Detect which cell encompasses the target text, then output its [X, Y] center coordinate. 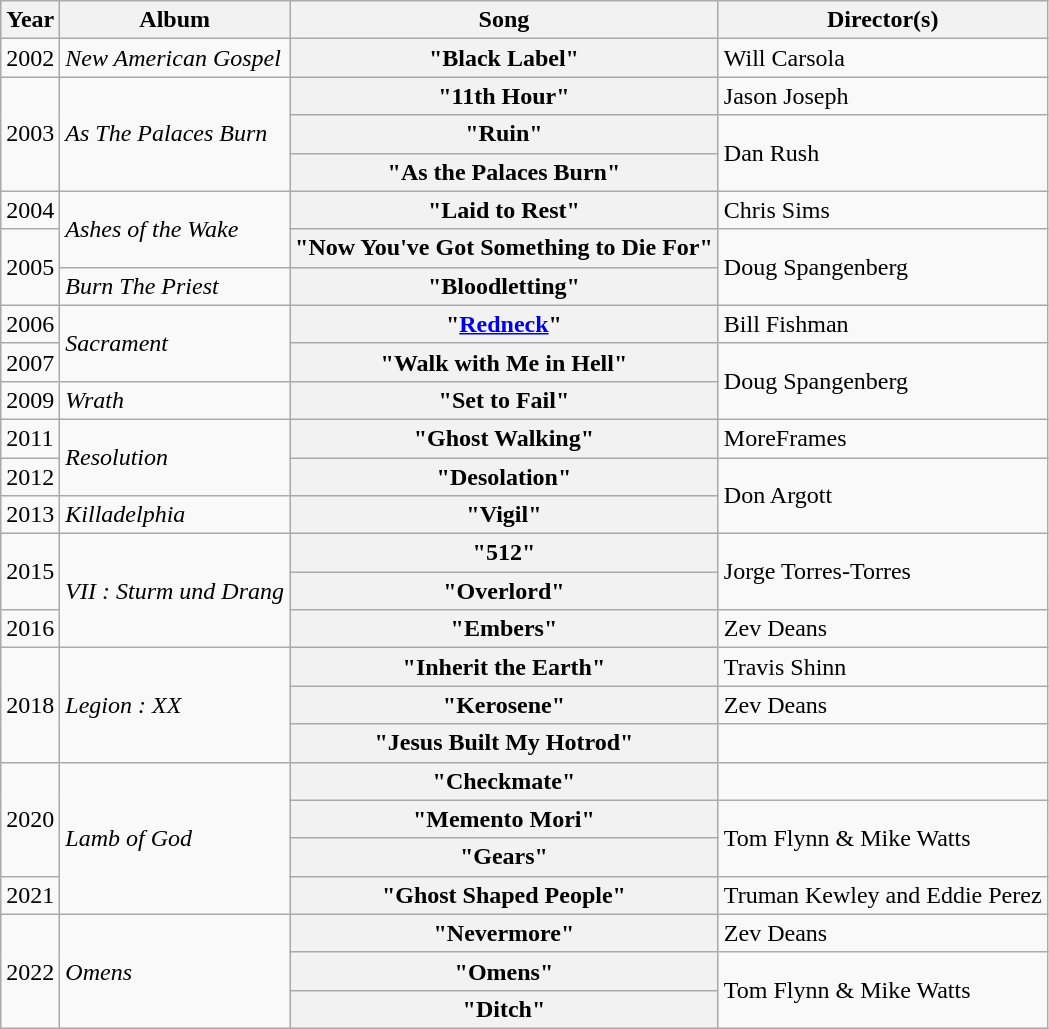
Burn The Priest [175, 286]
Jason Joseph [882, 96]
Legion : XX [175, 705]
2018 [30, 705]
"Inherit the Earth" [504, 667]
New American Gospel [175, 58]
"11th Hour" [504, 96]
"Bloodletting" [504, 286]
2022 [30, 971]
2002 [30, 58]
"Nevermore" [504, 933]
"Black Label" [504, 58]
Killadelphia [175, 515]
"Desolation" [504, 477]
"Ditch" [504, 1009]
MoreFrames [882, 438]
Lamb of God [175, 838]
"As the Palaces Burn" [504, 172]
Dan Rush [882, 153]
Bill Fishman [882, 324]
Wrath [175, 400]
Resolution [175, 457]
"Vigil" [504, 515]
Album [175, 20]
"Laid to Rest" [504, 210]
2013 [30, 515]
"Kerosene" [504, 705]
Song [504, 20]
"Ghost Shaped People" [504, 895]
"Omens" [504, 971]
2021 [30, 895]
2006 [30, 324]
"Embers" [504, 629]
"512" [504, 553]
Jorge Torres-Torres [882, 572]
Travis Shinn [882, 667]
2020 [30, 819]
"Set to Fail" [504, 400]
Ashes of the Wake [175, 229]
2007 [30, 362]
2004 [30, 210]
Sacrament [175, 343]
2016 [30, 629]
"Walk with Me in Hell" [504, 362]
"Jesus Built My Hotrod" [504, 743]
"Redneck" [504, 324]
"Overlord" [504, 591]
2015 [30, 572]
2011 [30, 438]
"Ghost Walking" [504, 438]
2003 [30, 134]
Director(s) [882, 20]
"Gears" [504, 857]
Truman Kewley and Eddie Perez [882, 895]
2005 [30, 267]
As The Palaces Burn [175, 134]
2009 [30, 400]
VII : Sturm und Drang [175, 591]
2012 [30, 477]
"Now You've Got Something to Die For" [504, 248]
Omens [175, 971]
Chris Sims [882, 210]
"Memento Mori" [504, 819]
Year [30, 20]
"Ruin" [504, 134]
Don Argott [882, 496]
"Checkmate" [504, 781]
Will Carsola [882, 58]
